Scan for the cell matching the given text and deliver its (x, y) coordinate at center. 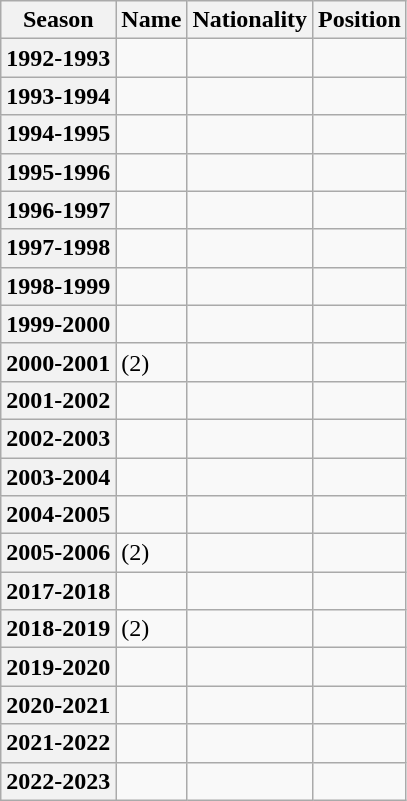
1995-1996 (58, 172)
2021-2022 (58, 743)
Season (58, 20)
2004-2005 (58, 515)
2002-2003 (58, 438)
1997-1998 (58, 248)
2022-2023 (58, 781)
1998-1999 (58, 286)
2005-2006 (58, 553)
2003-2004 (58, 477)
1994-1995 (58, 134)
2018-2019 (58, 629)
Position (360, 20)
Name (152, 20)
Nationality (250, 20)
2017-2018 (58, 591)
1993-1994 (58, 96)
2019-2020 (58, 667)
1999-2000 (58, 324)
2001-2002 (58, 400)
2020-2021 (58, 705)
1996-1997 (58, 210)
2000-2001 (58, 362)
1992-1993 (58, 58)
